From the cell containing the given text, extract its center point as (x, y) coordinate. 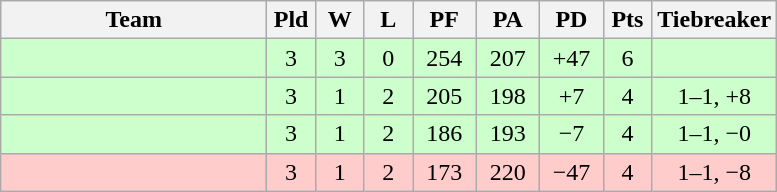
254 (444, 58)
W (340, 20)
L (388, 20)
173 (444, 172)
186 (444, 134)
1–1, −8 (714, 172)
Tiebreaker (714, 20)
Pts (628, 20)
198 (508, 96)
0 (388, 58)
193 (508, 134)
1–1, +8 (714, 96)
205 (444, 96)
6 (628, 58)
1–1, −0 (714, 134)
Pld (292, 20)
207 (508, 58)
PD (572, 20)
+47 (572, 58)
−7 (572, 134)
Team (134, 20)
PA (508, 20)
−47 (572, 172)
220 (508, 172)
PF (444, 20)
+7 (572, 96)
